Search for the cell housing the specified text and yield its [x, y] center coordinate. 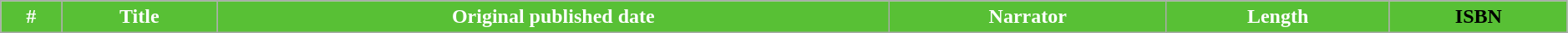
ISBN [1479, 17]
# [32, 17]
Length [1278, 17]
Narrator [1028, 17]
Original published date [553, 17]
Title [140, 17]
